Extract the (X, Y) coordinate from the center of the cell holding the provided text.  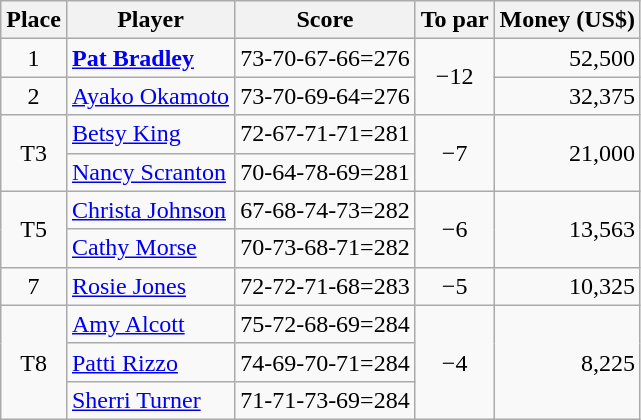
Patti Rizzo (150, 362)
7 (34, 286)
Amy Alcott (150, 324)
Nancy Scranton (150, 172)
Place (34, 20)
−12 (454, 77)
Money (US$) (567, 20)
72-72-71-68=283 (326, 286)
Score (326, 20)
75-72-68-69=284 (326, 324)
Christa Johnson (150, 210)
13,563 (567, 229)
1 (34, 58)
Pat Bradley (150, 58)
8,225 (567, 362)
To par (454, 20)
72-67-71-71=281 (326, 134)
73-70-69-64=276 (326, 96)
10,325 (567, 286)
70-64-78-69=281 (326, 172)
T3 (34, 153)
2 (34, 96)
Ayako Okamoto (150, 96)
−6 (454, 229)
74-69-70-71=284 (326, 362)
Rosie Jones (150, 286)
−4 (454, 362)
71-71-73-69=284 (326, 400)
67-68-74-73=282 (326, 210)
Betsy King (150, 134)
Cathy Morse (150, 248)
70-73-68-71=282 (326, 248)
T8 (34, 362)
T5 (34, 229)
21,000 (567, 153)
Sherri Turner (150, 400)
−7 (454, 153)
73-70-67-66=276 (326, 58)
32,375 (567, 96)
Player (150, 20)
−5 (454, 286)
52,500 (567, 58)
